Capture the cell that displays the provided text and extract its (x, y) central coordinate. 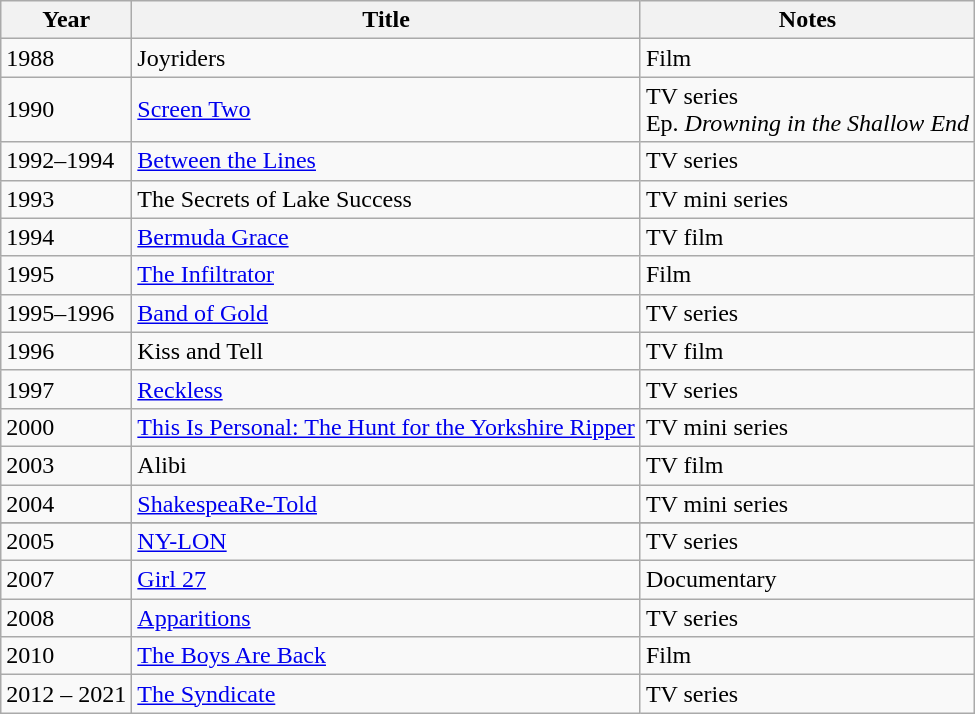
2003 (66, 465)
2008 (66, 618)
The Syndicate (386, 694)
NY-LON (386, 542)
Documentary (807, 580)
The Boys Are Back (386, 656)
Band of Gold (386, 313)
Notes (807, 20)
1997 (66, 389)
Title (386, 20)
1993 (66, 199)
2010 (66, 656)
This Is Personal: The Hunt for the Yorkshire Ripper (386, 427)
1996 (66, 351)
Apparitions (386, 618)
Girl 27 (386, 580)
1988 (66, 58)
2000 (66, 427)
1995 (66, 275)
TV seriesEp. Drowning in the Shallow End (807, 110)
Reckless (386, 389)
2005 (66, 542)
Screen Two (386, 110)
Kiss and Tell (386, 351)
1992–1994 (66, 161)
2004 (66, 503)
ShakespeaRe-Told (386, 503)
The Infiltrator (386, 275)
Between the Lines (386, 161)
1995–1996 (66, 313)
Bermuda Grace (386, 237)
Joyriders (386, 58)
Alibi (386, 465)
1990 (66, 110)
2007 (66, 580)
2012 – 2021 (66, 694)
Year (66, 20)
1994 (66, 237)
The Secrets of Lake Success (386, 199)
